Capture the cell that displays the provided text and extract its (X, Y) central coordinate. 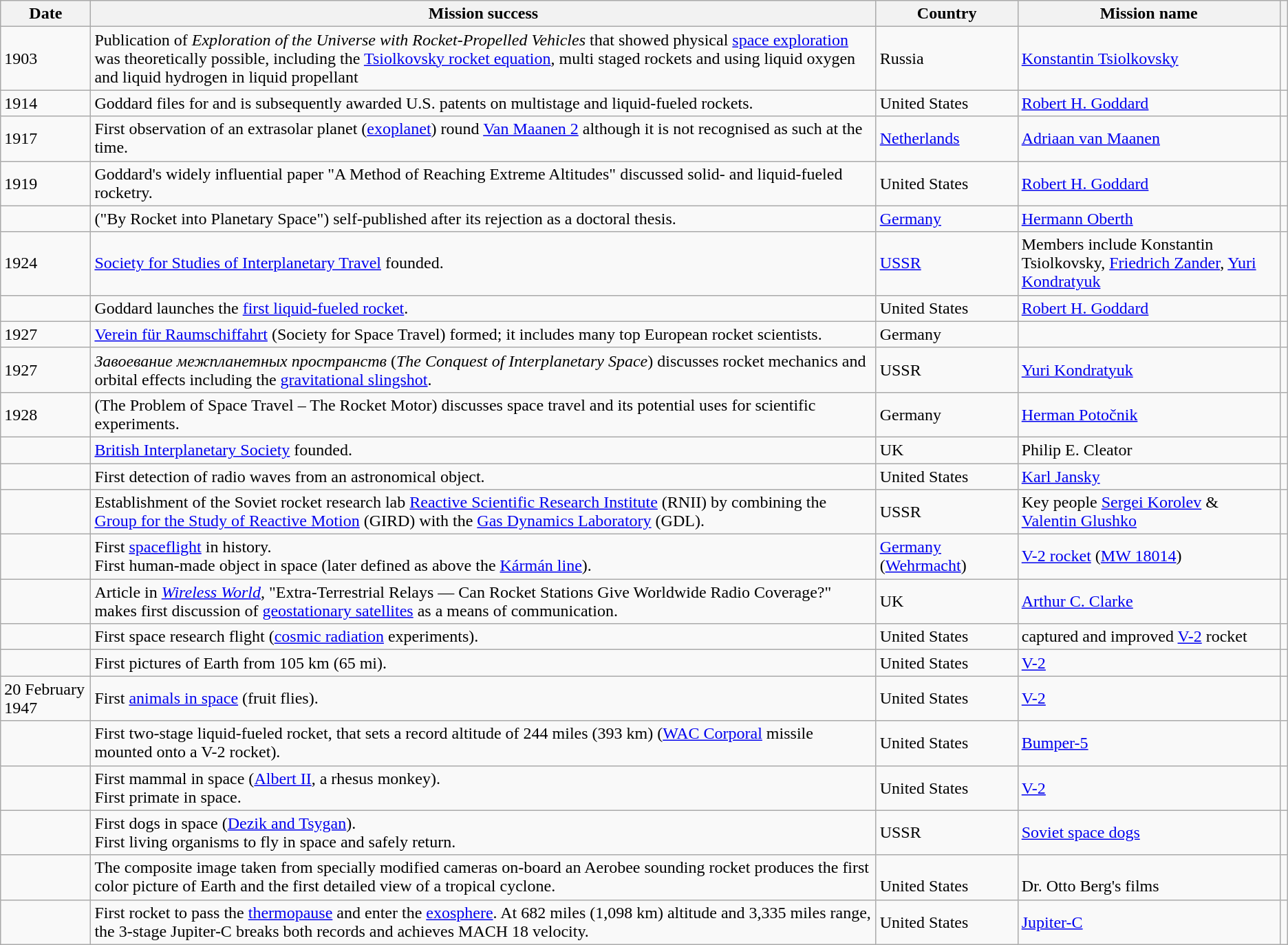
Konstantin Tsiolkovsky (1149, 58)
Key people Sergei Korolev & Valentin Glushko (1149, 512)
Mission name (1149, 14)
V-2 rocket (MW 18014) (1149, 557)
Philip E. Cleator (1149, 450)
1924 (45, 263)
Society for Studies of Interplanetary Travel founded. (483, 263)
("By Rocket into Planetary Space") self-published after its rejection as a doctoral thesis. (483, 219)
Yuri Kondratyuk (1149, 370)
First space research flight (cosmic radiation experiments). (483, 637)
Arthur C. Clarke (1149, 601)
Germany (Wehrmacht) (947, 557)
First dogs in space (Dezik and Tsygan).First living organisms to fly in space and safely return. (483, 832)
Goddard's widely influential paper "A Method of Reaching Extreme Altitudes" discussed solid- and liquid-fueled rocketry. (483, 183)
Netherlands (947, 139)
20 February 1947 (45, 699)
Mission success (483, 14)
First spaceflight in history.First human-made object in space (later defined as above the Kármán line). (483, 557)
Karl Jansky (1149, 477)
British Interplanetary Society founded. (483, 450)
1914 (45, 103)
Russia (947, 58)
1917 (45, 139)
Soviet space dogs (1149, 832)
Country (947, 14)
First mammal in space (Albert II, a rhesus monkey).First primate in space. (483, 788)
Goddard files for and is subsequently awarded U.S. patents on multistage and liquid-fueled rockets. (483, 103)
(The Problem of Space Travel – The Rocket Motor) discusses space travel and its potential uses for scientific experiments. (483, 414)
First detection of radio waves from an astronomical object. (483, 477)
Members include Konstantin Tsiolkovsky, Friedrich Zander, Yuri Kondratyuk (1149, 263)
Hermann Oberth (1149, 219)
1903 (45, 58)
Bumper-5 (1149, 743)
Date (45, 14)
1919 (45, 183)
Verein für Raumschiffahrt (Society for Space Travel) formed; it includes many top European rocket scientists. (483, 334)
captured and improved V-2 rocket (1149, 637)
Herman Potočnik (1149, 414)
Jupiter-C (1149, 922)
Goddard launches the first liquid-fueled rocket. (483, 308)
Adriaan van Maanen (1149, 139)
First two-stage liquid-fueled rocket, that sets a record altitude of 244 miles (393 km) (WAC Corporal missile mounted onto a V-2 rocket). (483, 743)
First pictures of Earth from 105 km (65 mi). (483, 663)
First observation of an extrasolar planet (exoplanet) round Van Maanen 2 although it is not recognised as such at the time. (483, 139)
1928 (45, 414)
Dr. Otto Berg's films (1149, 878)
First animals in space (fruit flies). (483, 699)
